Detect which cell encompasses the target text, then output its [x, y] center coordinate. 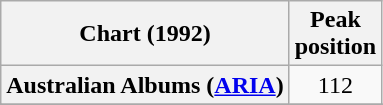
Australian Albums (ARIA) [145, 85]
Peakposition [335, 34]
Chart (1992) [145, 34]
112 [335, 85]
